Return (x, y) of the center of cell containing provided text 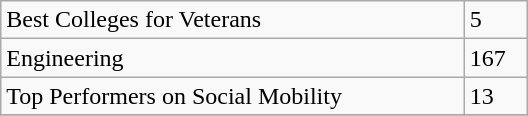
5 (496, 20)
Top Performers on Social Mobility (233, 96)
13 (496, 96)
Best Colleges for Veterans (233, 20)
167 (496, 58)
Engineering (233, 58)
